Locate the cell with the specified text and output its [X, Y] center coordinate. 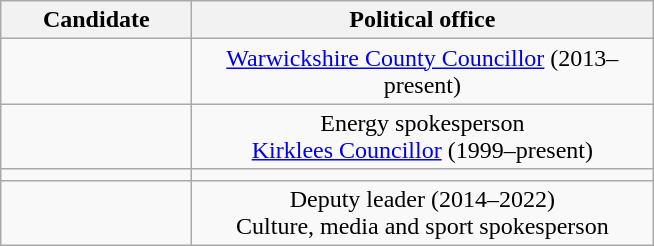
Warwickshire County Councillor (2013–present) [422, 72]
Candidate [96, 20]
Political office [422, 20]
Deputy leader (2014–2022)Culture, media and sport spokesperson [422, 212]
Energy spokespersonKirklees Councillor (1999–present) [422, 136]
